Output the (X, Y) coordinate of the center of the cell containing the given text.  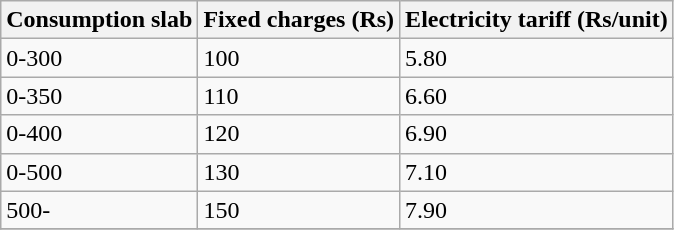
5.80 (537, 58)
Consumption slab (100, 20)
7.90 (537, 210)
110 (299, 96)
120 (299, 134)
0-500 (100, 172)
130 (299, 172)
7.10 (537, 172)
0-400 (100, 134)
500- (100, 210)
100 (299, 58)
Fixed charges (Rs) (299, 20)
150 (299, 210)
Electricity tariff (Rs/unit) (537, 20)
6.60 (537, 96)
0-350 (100, 96)
6.90 (537, 134)
0-300 (100, 58)
